Return (x, y) of the center of cell containing provided text 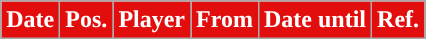
Date (30, 20)
Ref. (398, 20)
Pos. (86, 20)
From (225, 20)
Player (152, 20)
Date until (314, 20)
